Return the (x, y) coordinate for the center point of the cell that contains the specified text.  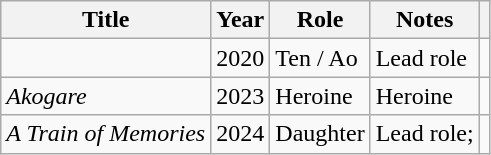
Lead role; (424, 134)
Year (240, 20)
Ten / Ao (320, 58)
Notes (424, 20)
Akogare (106, 96)
2023 (240, 96)
2020 (240, 58)
A Train of Memories (106, 134)
Role (320, 20)
Daughter (320, 134)
Lead role (424, 58)
Title (106, 20)
2024 (240, 134)
